Return the (X, Y) coordinate for the center point of the cell that contains the specified text.  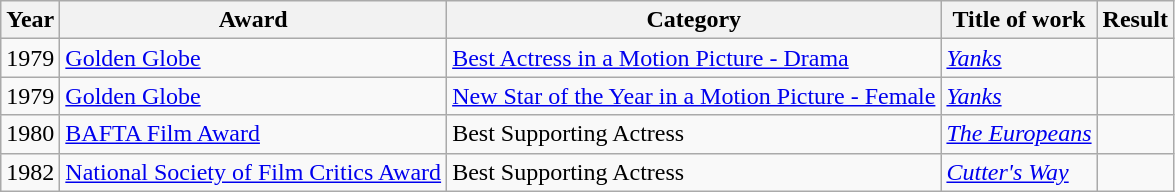
National Society of Film Critics Award (254, 172)
BAFTA Film Award (254, 134)
New Star of the Year in a Motion Picture - Female (694, 96)
Award (254, 20)
Cutter's Way (1019, 172)
The Europeans (1019, 134)
Title of work (1019, 20)
Category (694, 20)
Best Actress in a Motion Picture - Drama (694, 58)
Result (1135, 20)
1980 (30, 134)
Year (30, 20)
1982 (30, 172)
